Detect which cell encompasses the target text, then output its [x, y] center coordinate. 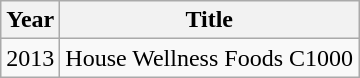
House Wellness Foods C1000 [210, 58]
Title [210, 20]
2013 [30, 58]
Year [30, 20]
